Extract the (x, y) coordinate from the center of the cell holding the provided text.  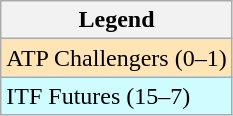
ATP Challengers (0–1) (116, 58)
Legend (116, 20)
ITF Futures (15–7) (116, 96)
